Detect which cell encompasses the target text, then output its (x, y) center coordinate. 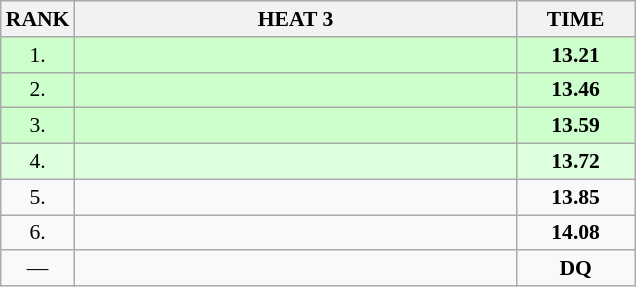
HEAT 3 (295, 19)
2. (38, 90)
13.21 (576, 55)
13.46 (576, 90)
3. (38, 126)
13.85 (576, 197)
14.08 (576, 233)
13.59 (576, 126)
13.72 (576, 162)
6. (38, 233)
5. (38, 197)
— (38, 269)
RANK (38, 19)
TIME (576, 19)
DQ (576, 269)
4. (38, 162)
1. (38, 55)
